Output the [X, Y] coordinate of the center of the cell containing the given text.  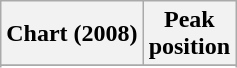
Chart (2008) [72, 34]
Peakposition [189, 34]
